Return [X, Y] of the center of cell containing provided text 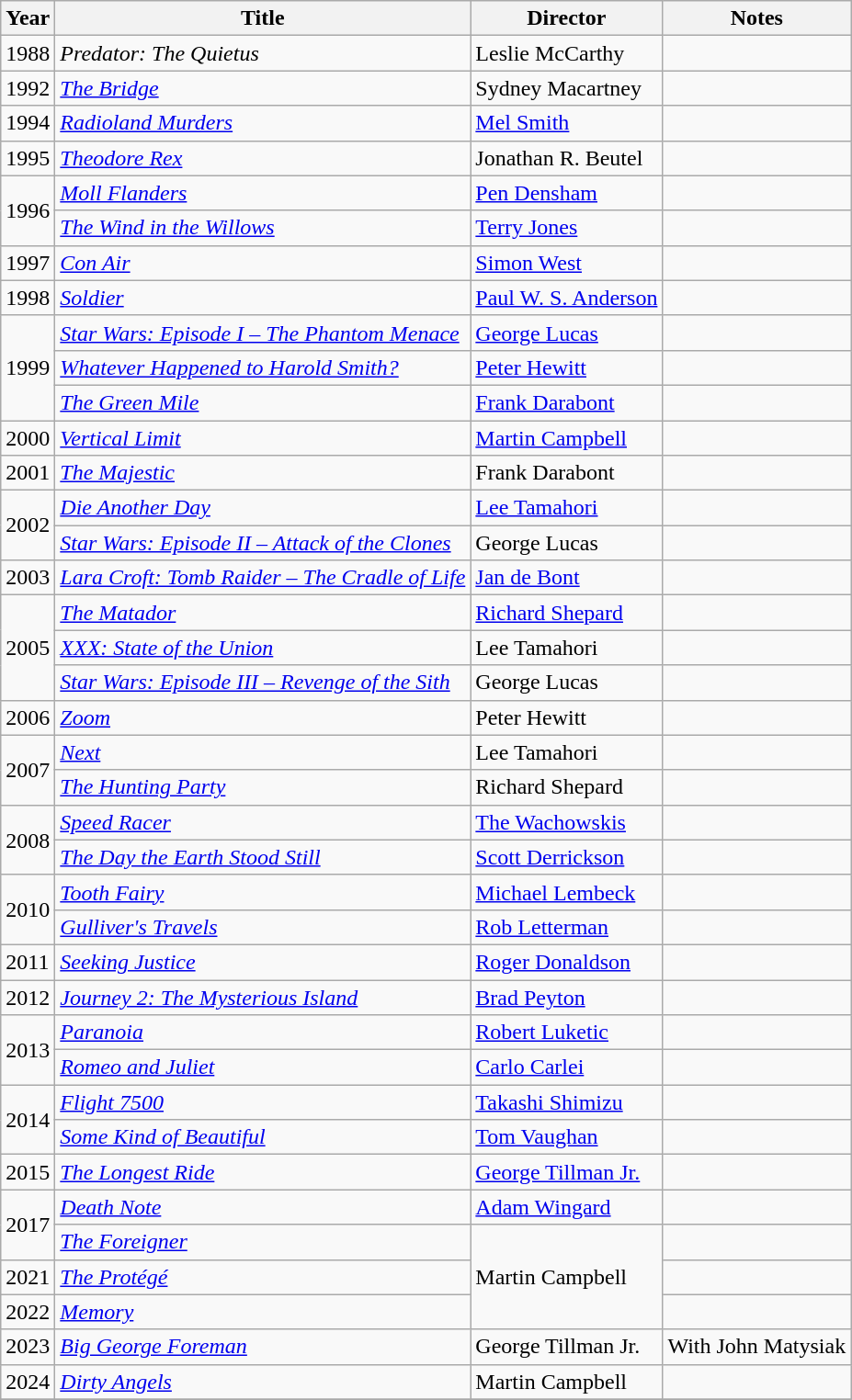
Paranoia [263, 1033]
Moll Flanders [263, 193]
Dirty Angels [263, 1382]
1992 [28, 88]
Jonathan R. Beutel [566, 158]
2002 [28, 525]
Michael Lembeck [566, 892]
Rob Letterman [566, 927]
2003 [28, 578]
Seeking Justice [263, 962]
XXX: State of the Union [263, 648]
Sydney Macartney [566, 88]
Year [28, 18]
Romeo and Juliet [263, 1067]
Paul W. S. Anderson [566, 298]
Radioland Murders [263, 123]
1988 [28, 53]
Speed Racer [263, 822]
The Day the Earth Stood Still [263, 857]
Star Wars: Episode III – Revenge of the Sith [263, 683]
Star Wars: Episode I – The Phantom Menace [263, 333]
The Majestic [263, 473]
1997 [28, 263]
Brad Peyton [566, 997]
Simon West [566, 263]
1998 [28, 298]
2015 [28, 1172]
2014 [28, 1120]
The Longest Ride [263, 1172]
Journey 2: The Mysterious Island [263, 997]
1995 [28, 158]
2021 [28, 1277]
Death Note [263, 1207]
2011 [28, 962]
Memory [263, 1312]
Soldier [263, 298]
2023 [28, 1347]
Terry Jones [566, 228]
Adam Wingard [566, 1207]
2007 [28, 770]
Next [263, 752]
The Foreigner [263, 1242]
Lara Croft: Tomb Raider – The Cradle of Life [263, 578]
The Bridge [263, 88]
2017 [28, 1225]
Leslie McCarthy [566, 53]
2000 [28, 438]
Predator: The Quietus [263, 53]
2001 [28, 473]
Carlo Carlei [566, 1067]
Jan de Bont [566, 578]
Big George Foreman [263, 1347]
Robert Luketic [566, 1033]
1999 [28, 367]
Vertical Limit [263, 438]
2022 [28, 1312]
Some Kind of Beautiful [263, 1137]
1994 [28, 123]
2006 [28, 717]
Zoom [263, 717]
Scott Derrickson [566, 857]
Notes [757, 18]
Pen Densham [566, 193]
Roger Donaldson [566, 962]
2005 [28, 648]
Mel Smith [566, 123]
2012 [28, 997]
The Wind in the Willows [263, 228]
The Matador [263, 613]
Tooth Fairy [263, 892]
Flight 7500 [263, 1102]
Gulliver's Travels [263, 927]
Director [566, 18]
Theodore Rex [263, 158]
The Protégé [263, 1277]
Star Wars: Episode II – Attack of the Clones [263, 543]
Die Another Day [263, 508]
2010 [28, 909]
With John Matysiak [757, 1347]
Con Air [263, 263]
The Wachowskis [566, 822]
Title [263, 18]
The Green Mile [263, 402]
Takashi Shimizu [566, 1102]
2008 [28, 840]
2024 [28, 1382]
The Hunting Party [263, 787]
2013 [28, 1050]
Whatever Happened to Harold Smith? [263, 367]
1996 [28, 210]
Tom Vaughan [566, 1137]
